Extract the [x, y] coordinate from the center of the cell holding the provided text.  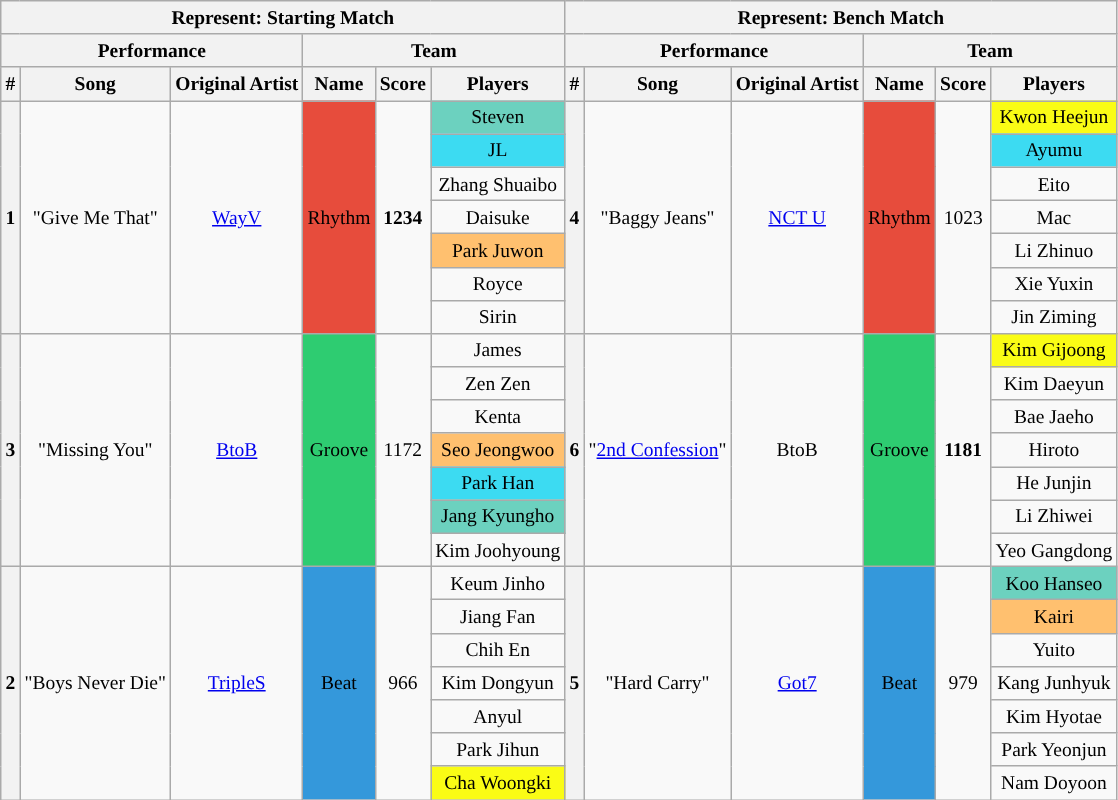
Represent: Bench Match [841, 18]
Bae Jaeho [1054, 416]
Xie Yuxin [1054, 284]
"2nd Confession" [658, 450]
1181 [963, 450]
NCT U [797, 218]
Yuito [1054, 650]
Seo Jeongwoo [497, 450]
Got7 [797, 684]
Eito [1054, 184]
Cha Woongki [497, 782]
Park Jihun [497, 750]
Yeo Gangdong [1054, 550]
Kim Gijoong [1054, 350]
Kwon Heejun [1054, 118]
5 [574, 684]
Kang Junhyuk [1054, 682]
1234 [403, 218]
Kairi [1054, 616]
Daisuke [497, 216]
Li Zhiwei [1054, 516]
Kenta [497, 416]
"Baggy Jeans" [658, 218]
Zen Zen [497, 384]
Royce [497, 284]
Mac [1054, 216]
Jin Ziming [1054, 316]
Nam Doyoon [1054, 782]
Park Han [497, 484]
"Missing You" [96, 450]
4 [574, 218]
Zhang Shuaibo [497, 184]
Chih En [497, 650]
Kim Daeyun [1054, 384]
1172 [403, 450]
979 [963, 684]
James [497, 350]
Jiang Fan [497, 616]
"Give Me That" [96, 218]
JL [497, 150]
"Boys Never Die" [96, 684]
966 [403, 684]
Kim Dongyun [497, 682]
Sirin [497, 316]
Park Yeonjun [1054, 750]
2 [10, 684]
Koo Hanseo [1054, 584]
Keum Jinho [497, 584]
1023 [963, 218]
6 [574, 450]
Jang Kyungho [497, 516]
1 [10, 218]
Anyul [497, 716]
Kim Joohyoung [497, 550]
TripleS [237, 684]
Li Zhinuo [1054, 250]
Kim Hyotae [1054, 716]
Hiroto [1054, 450]
Steven [497, 118]
Park Juwon [497, 250]
Represent: Starting Match [283, 18]
WayV [237, 218]
3 [10, 450]
"Hard Carry" [658, 684]
Ayumu [1054, 150]
He Junjin [1054, 484]
